Find where the given text appears and provide that cell's center as [X, Y] coordinate. 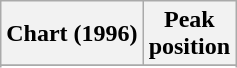
Peak position [189, 34]
Chart (1996) [72, 34]
